Provide the (X, Y) coordinate of the cell's center where the given text is located.  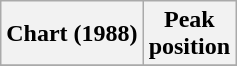
Chart (1988) (72, 34)
Peakposition (189, 34)
